Search for the cell housing the specified text and yield its [X, Y] center coordinate. 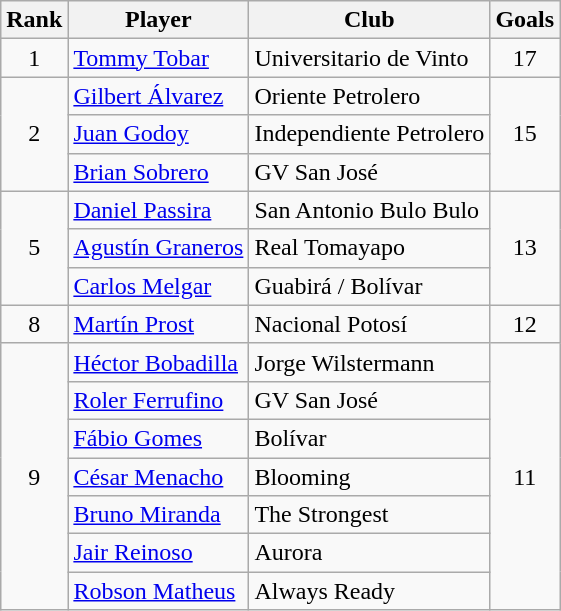
12 [525, 324]
Martín Prost [158, 324]
Brian Sobrero [158, 172]
Bolívar [370, 438]
Tommy Tobar [158, 58]
Rank [34, 20]
Gilbert Álvarez [158, 96]
Jorge Wilstermann [370, 362]
2 [34, 134]
Guabirá / Bolívar [370, 286]
Robson Matheus [158, 591]
César Menacho [158, 477]
8 [34, 324]
San Antonio Bulo Bulo [370, 210]
Héctor Bobadilla [158, 362]
9 [34, 476]
Oriente Petrolero [370, 96]
Agustín Graneros [158, 248]
Real Tomayapo [370, 248]
Blooming [370, 477]
13 [525, 248]
Carlos Melgar [158, 286]
Aurora [370, 553]
Roler Ferrufino [158, 400]
Independiente Petrolero [370, 134]
Nacional Potosí [370, 324]
11 [525, 476]
Player [158, 20]
Bruno Miranda [158, 515]
Fábio Gomes [158, 438]
1 [34, 58]
The Strongest [370, 515]
Universitario de Vinto [370, 58]
Juan Godoy [158, 134]
Goals [525, 20]
Jair Reinoso [158, 553]
5 [34, 248]
15 [525, 134]
Daniel Passira [158, 210]
Always Ready [370, 591]
17 [525, 58]
Club [370, 20]
